Find where the given text appears and provide that cell's center as [X, Y] coordinate. 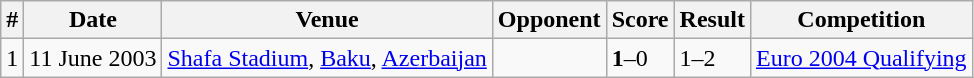
Result [712, 20]
Date [93, 20]
Shafa Stadium, Baku, Azerbaijan [327, 58]
Opponent [549, 20]
Competition [861, 20]
# [12, 20]
Venue [327, 20]
Score [640, 20]
Euro 2004 Qualifying [861, 58]
1 [12, 58]
1–0 [640, 58]
11 June 2003 [93, 58]
1–2 [712, 58]
